Find where the given text appears and provide that cell's center as [X, Y] coordinate. 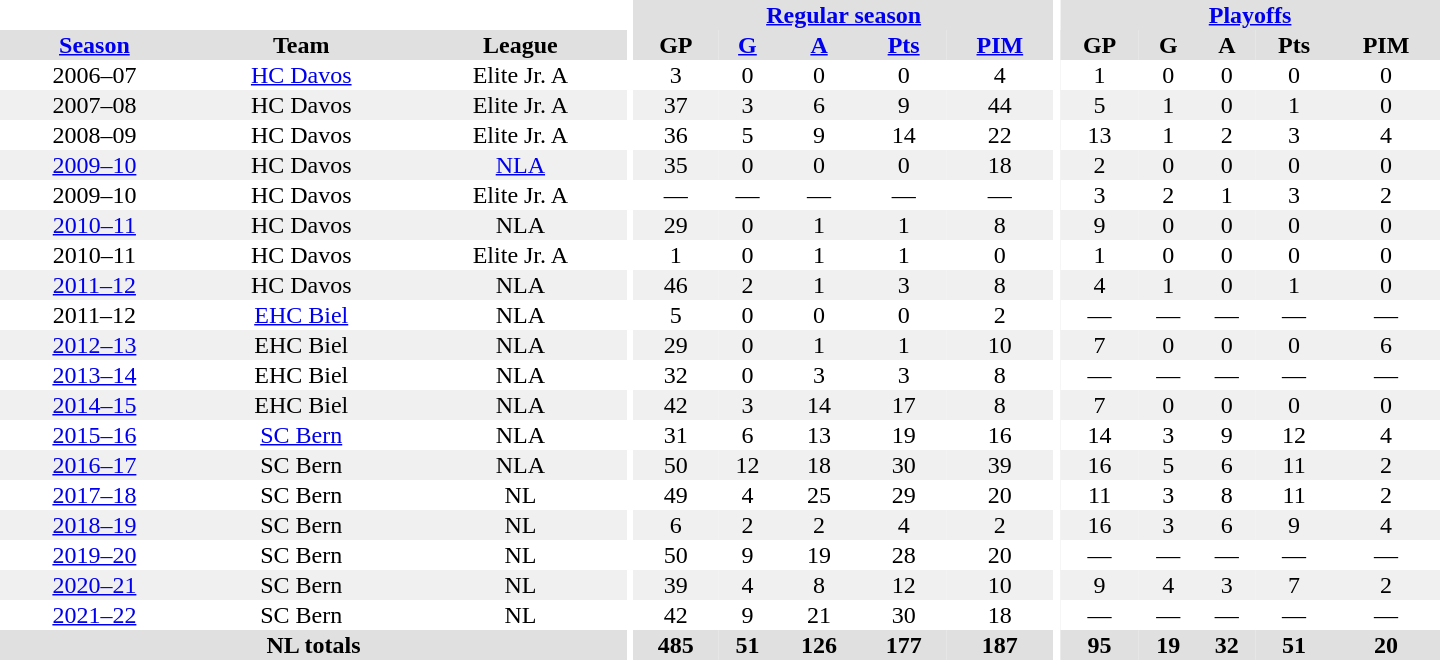
126 [820, 645]
2017–18 [94, 495]
Team [302, 45]
2018–19 [94, 525]
22 [1000, 135]
2014–15 [94, 405]
95 [1100, 645]
NL totals [314, 645]
2021–22 [94, 615]
League [520, 45]
35 [676, 165]
Season [94, 45]
36 [676, 135]
25 [820, 495]
44 [1000, 105]
Regular season [844, 15]
21 [820, 615]
187 [1000, 645]
46 [676, 285]
2020–21 [94, 585]
31 [676, 435]
37 [676, 105]
2019–20 [94, 555]
2016–17 [94, 465]
28 [904, 555]
2007–08 [94, 105]
17 [904, 405]
Playoffs [1250, 15]
2013–14 [94, 375]
2015–16 [94, 435]
2012–13 [94, 345]
2006–07 [94, 75]
177 [904, 645]
49 [676, 495]
485 [676, 645]
2008–09 [94, 135]
